Search for the cell housing the specified text and yield its [x, y] center coordinate. 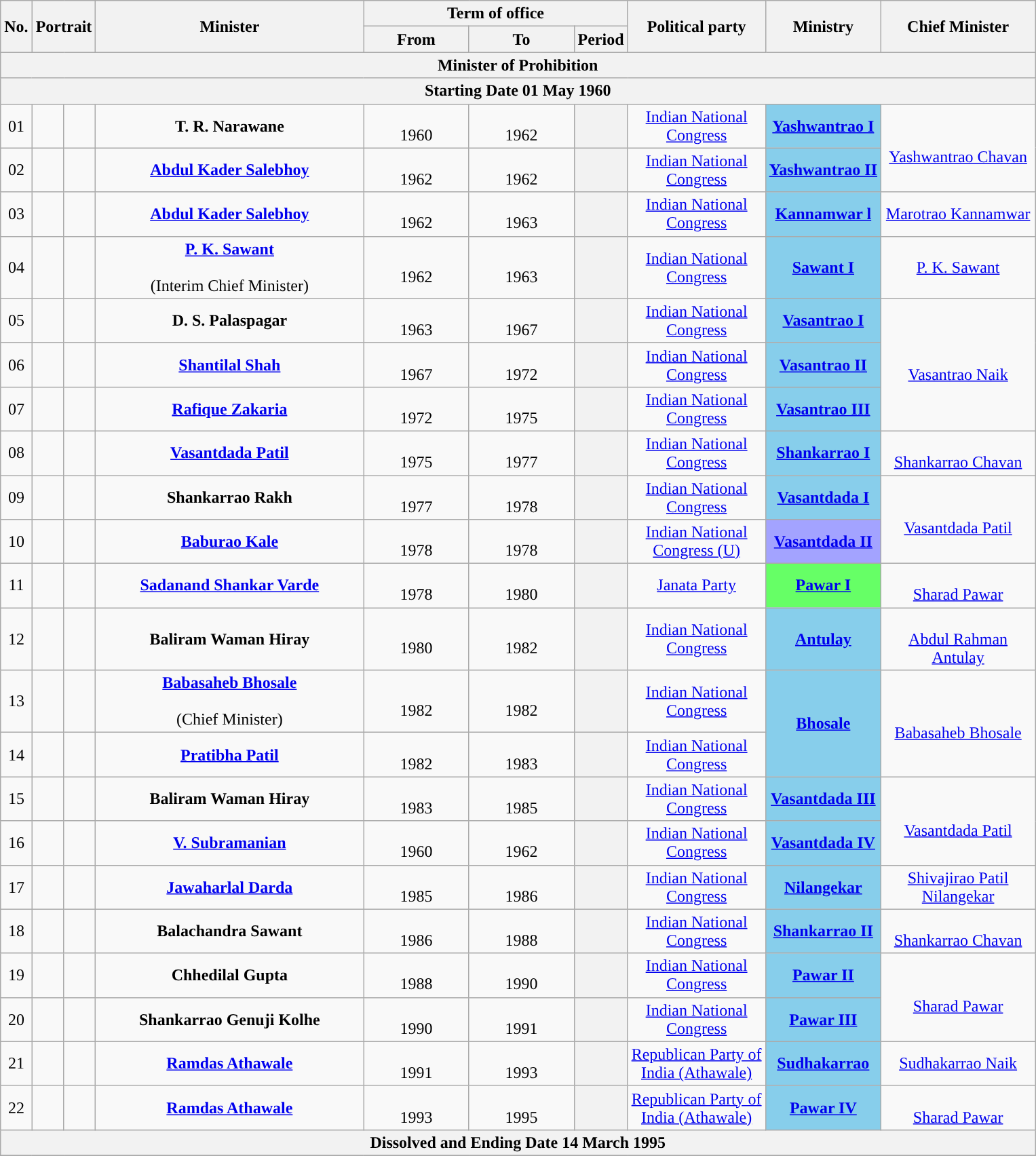
Bhosale [823, 723]
12 [16, 639]
18 [16, 931]
Yashwantrao Chavan [958, 148]
T. R. Narawane [229, 126]
Pawar IV [823, 1107]
Sawant I [823, 267]
Chhedilal Gupta [229, 976]
21 [16, 1064]
Pawar II [823, 976]
Yashwantrao II [823, 170]
Vasantdada IV [823, 843]
Vasantdada III [823, 799]
20 [16, 1019]
Vasantrao II [823, 365]
Shankarrao I [823, 453]
Vasantrao Naik [958, 365]
To [521, 39]
17 [16, 887]
V. Subramanian [229, 843]
Sudhakarrao [823, 1064]
Abdul Rahman Antulay [958, 639]
05 [16, 320]
P. K. Sawant [958, 267]
Vasantdada II [823, 541]
08 [16, 453]
Pawar I [823, 586]
Dissolved and Ending Date 14 March 1995 [518, 1142]
15 [16, 799]
Baburao Kale [229, 541]
Shantilal Shah [229, 365]
16 [16, 843]
14 [16, 754]
Term of office [495, 14]
07 [16, 408]
06 [16, 365]
Period [601, 39]
13 [16, 701]
From [417, 39]
Babasaheb Bhosale (Chief Minister) [229, 701]
Babasaheb Bhosale [958, 723]
Chief Minister [958, 26]
11 [16, 586]
Kannamwar l [823, 214]
22 [16, 1107]
Vasantrao I [823, 320]
Shankarrao Genuji Kolhe [229, 1019]
Vasantrao III [823, 408]
Shankarrao Rakh [229, 497]
P. K. Sawant (Interim Chief Minister) [229, 267]
Nilangekar [823, 887]
03 [16, 214]
Vasantdada I [823, 497]
Starting Date 01 May 1960 [518, 91]
19 [16, 976]
Sadanand Shankar Varde [229, 586]
Political party [696, 26]
09 [16, 497]
Shankarrao II [823, 931]
D. S. Palaspagar [229, 320]
Minister [229, 26]
Pawar III [823, 1019]
Janata Party [696, 586]
Pratibha Patil [229, 754]
Antulay [823, 639]
Sudhakarrao Naik [958, 1064]
02 [16, 170]
01 [16, 126]
Indian National Congress (U) [696, 541]
1995 [521, 1107]
10 [16, 541]
Shivajirao Patil Nilangekar [958, 887]
Jawaharlal Darda [229, 887]
Ministry [823, 26]
Marotrao Kannamwar [958, 214]
No. [16, 26]
Minister of Prohibition [518, 65]
04 [16, 267]
Balachandra Sawant [229, 931]
Rafique Zakaria [229, 408]
Portrait [64, 26]
Yashwantrao I [823, 126]
